From the cell containing the given text, extract its center point as (X, Y) coordinate. 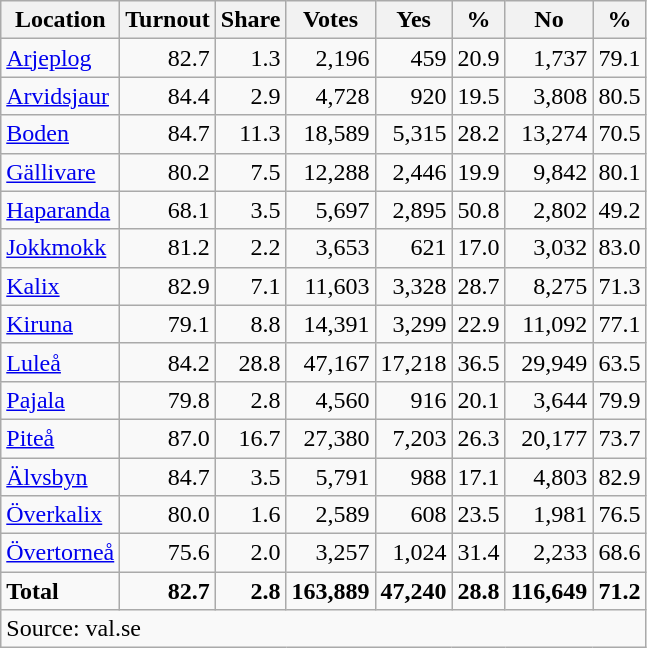
3,299 (414, 324)
2,446 (414, 172)
Boden (60, 134)
2.2 (250, 248)
26.3 (478, 438)
31.4 (478, 553)
68.6 (620, 553)
80.2 (168, 172)
Source: val.se (324, 629)
71.3 (620, 286)
988 (414, 477)
3,808 (549, 96)
63.5 (620, 362)
84.4 (168, 96)
75.6 (168, 553)
459 (414, 58)
12,288 (330, 172)
Jokkmokk (60, 248)
3,257 (330, 553)
7.5 (250, 172)
4,803 (549, 477)
80.0 (168, 515)
36.5 (478, 362)
2,589 (330, 515)
7.1 (250, 286)
18,589 (330, 134)
Gällivare (60, 172)
7,203 (414, 438)
Övertorneå (60, 553)
20.1 (478, 400)
3,032 (549, 248)
4,728 (330, 96)
27,380 (330, 438)
47,167 (330, 362)
163,889 (330, 591)
608 (414, 515)
5,315 (414, 134)
22.9 (478, 324)
50.8 (478, 210)
28.2 (478, 134)
Location (60, 20)
3,328 (414, 286)
5,697 (330, 210)
11,092 (549, 324)
621 (414, 248)
3,653 (330, 248)
17,218 (414, 362)
Turnout (168, 20)
11,603 (330, 286)
8,275 (549, 286)
17.0 (478, 248)
20,177 (549, 438)
77.1 (620, 324)
71.2 (620, 591)
11.3 (250, 134)
17.1 (478, 477)
76.5 (620, 515)
No (549, 20)
19.5 (478, 96)
2.9 (250, 96)
Luleå (60, 362)
79.9 (620, 400)
Total (60, 591)
47,240 (414, 591)
Pajala (60, 400)
Haparanda (60, 210)
13,274 (549, 134)
2,233 (549, 553)
16.7 (250, 438)
83.0 (620, 248)
8.8 (250, 324)
Yes (414, 20)
2,196 (330, 58)
79.8 (168, 400)
29,949 (549, 362)
Kalix (60, 286)
Älvsbyn (60, 477)
87.0 (168, 438)
23.5 (478, 515)
2,802 (549, 210)
80.1 (620, 172)
5,791 (330, 477)
1,024 (414, 553)
3,644 (549, 400)
28.7 (478, 286)
70.5 (620, 134)
1.6 (250, 515)
84.2 (168, 362)
2.0 (250, 553)
68.1 (168, 210)
4,560 (330, 400)
73.7 (620, 438)
19.9 (478, 172)
920 (414, 96)
Överkalix (60, 515)
116,649 (549, 591)
80.5 (620, 96)
14,391 (330, 324)
20.9 (478, 58)
Piteå (60, 438)
Share (250, 20)
Kiruna (60, 324)
Arjeplog (60, 58)
1,737 (549, 58)
1,981 (549, 515)
916 (414, 400)
Votes (330, 20)
49.2 (620, 210)
1.3 (250, 58)
9,842 (549, 172)
81.2 (168, 248)
2,895 (414, 210)
Arvidsjaur (60, 96)
